Search for the cell housing the specified text and yield its [X, Y] center coordinate. 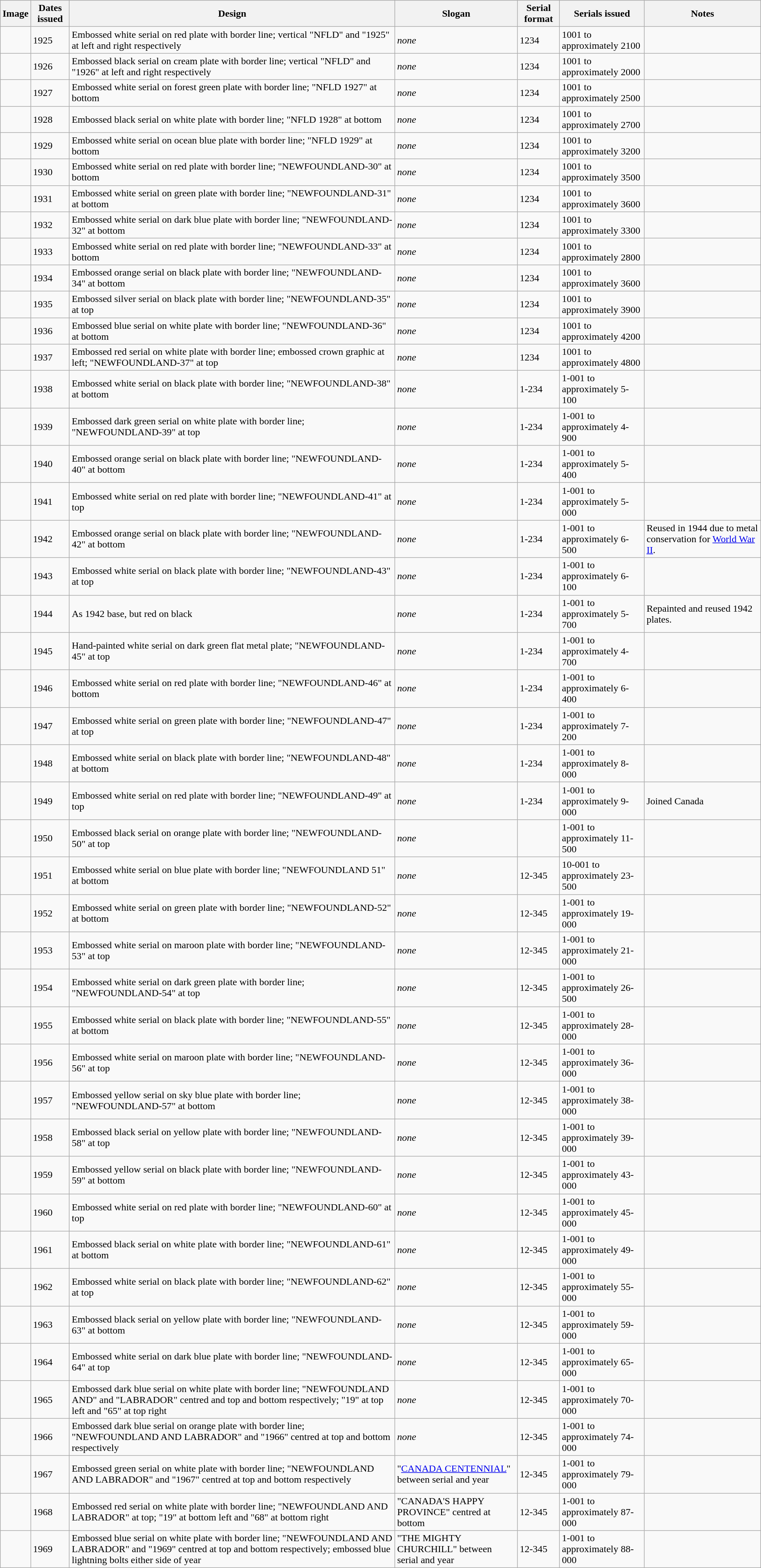
Embossed white serial on green plate with border line; "NEWFOUNDLAND-52" at bottom [232, 913]
1-001 to approximately 28-000 [602, 1025]
1951 [50, 875]
"CANADA'S HAPPY PROVINCE" centred at bottom [456, 1512]
1-001 to approximately 43-000 [602, 1175]
1-001 to approximately 19-000 [602, 913]
1-001 to approximately 6-500 [602, 539]
1925 [50, 40]
Serials issued [602, 14]
1960 [50, 1212]
1-001 to approximately 4-900 [602, 427]
Embossed white serial on maroon plate with border line; "NEWFOUNDLAND-56" at top [232, 1063]
1954 [50, 988]
1001 to approximately 2100 [602, 40]
Embossed white serial on green plate with border line; "NEWFOUNDLAND-47" at top [232, 726]
Hand-painted white serial on dark green flat metal plate; "NEWFOUNDLAND-45" at top [232, 651]
Dates issued [50, 14]
1958 [50, 1138]
1-001 to approximately 6-400 [602, 688]
Embossed black serial on white plate with border line; "NEWFOUNDLAND-61" at bottom [232, 1250]
1001 to approximately 2000 [602, 67]
1937 [50, 358]
1955 [50, 1025]
Embossed white serial on maroon plate with border line; "NEWFOUNDLAND-53" at top [232, 951]
1-001 to approximately 74-000 [602, 1437]
Embossed dark green serial on white plate with border line; "NEWFOUNDLAND-39" at top [232, 427]
1947 [50, 726]
As 1942 base, but red on black [232, 614]
1928 [50, 119]
Embossed white serial on black plate with border line; "NEWFOUNDLAND-38" at bottom [232, 389]
1001 to approximately 2700 [602, 119]
Repainted and reused 1942 plates. [702, 614]
1001 to approximately 3500 [602, 172]
1930 [50, 172]
1927 [50, 93]
Embossed white serial on green plate with border line; "NEWFOUNDLAND-31" at bottom [232, 198]
1965 [50, 1399]
1-001 to approximately 4-700 [602, 651]
1-001 to approximately 55-000 [602, 1287]
Embossed white serial on forest green plate with border line; "NFLD 1927" at bottom [232, 93]
Embossed blue serial on white plate with border line; "NEWFOUNDLAND-36" at bottom [232, 331]
1953 [50, 951]
Joined Canada [702, 801]
Embossed yellow serial on sky blue plate with border line; "NEWFOUNDLAND-57" at bottom [232, 1100]
1940 [50, 464]
1939 [50, 427]
1-001 to approximately 5-100 [602, 389]
Embossed black serial on white plate with border line; "NFLD 1928" at bottom [232, 119]
1949 [50, 801]
1-001 to approximately 65-000 [602, 1362]
Embossed black serial on orange plate with border line; "NEWFOUNDLAND-50" at top [232, 838]
1963 [50, 1325]
1956 [50, 1063]
Embossed white serial on red plate with border line; "NEWFOUNDLAND-49" at top [232, 801]
"THE MIGHTY CHURCHILL" between serial and year [456, 1549]
1933 [50, 251]
1959 [50, 1175]
Embossed white serial on black plate with border line; "NEWFOUNDLAND-62" at top [232, 1287]
Embossed white serial on black plate with border line; "NEWFOUNDLAND-43" at top [232, 576]
Embossed white serial on black plate with border line; "NEWFOUNDLAND-48" at bottom [232, 763]
1-001 to approximately 26-500 [602, 988]
Image [15, 14]
1001 to approximately 2800 [602, 251]
1001 to approximately 2500 [602, 93]
Embossed white serial on black plate with border line; "NEWFOUNDLAND-55" at bottom [232, 1025]
1929 [50, 146]
1961 [50, 1250]
Serial format [539, 14]
1-001 to approximately 6-100 [602, 576]
Embossed white serial on dark blue plate with border line; "NEWFOUNDLAND-64" at top [232, 1362]
Design [232, 14]
1001 to approximately 3900 [602, 304]
Embossed white serial on red plate with border line; "NEWFOUNDLAND-30" at bottom [232, 172]
Embossed white serial on dark green plate with border line; "NEWFOUNDLAND-54" at top [232, 988]
1942 [50, 539]
Embossed green serial on white plate with border line; "NEWFOUNDLAND AND LABRADOR" and "1967" centred at top and bottom respectively [232, 1474]
1948 [50, 763]
1967 [50, 1474]
Embossed white serial on red plate with border line; "NEWFOUNDLAND-41" at top [232, 502]
1001 to approximately 4200 [602, 331]
Embossed orange serial on black plate with border line; "NEWFOUNDLAND-42" at bottom [232, 539]
Embossed white serial on red plate with border line; vertical "NFLD" and "1925" at left and right respectively [232, 40]
1938 [50, 389]
Embossed black serial on yellow plate with border line; "NEWFOUNDLAND-58" at top [232, 1138]
Embossed white serial on red plate with border line; "NEWFOUNDLAND-33" at bottom [232, 251]
Notes [702, 14]
Embossed white serial on red plate with border line; "NEWFOUNDLAND-60" at top [232, 1212]
1950 [50, 838]
1-001 to approximately 59-000 [602, 1325]
1-001 to approximately 11-500 [602, 838]
1969 [50, 1549]
1-001 to approximately 38-000 [602, 1100]
1001 to approximately 4800 [602, 358]
"CANADA CENTENNIAL" between serial and year [456, 1474]
1-001 to approximately 87-000 [602, 1512]
Embossed dark blue serial on orange plate with border line; "NEWFOUNDLAND AND LABRADOR" and "1966" centred at top and bottom respectively [232, 1437]
1-001 to approximately 70-000 [602, 1399]
Slogan [456, 14]
1944 [50, 614]
Embossed black serial on yellow plate with border line; "NEWFOUNDLAND-63" at bottom [232, 1325]
10-001 to approximately 23-500 [602, 875]
1-001 to approximately 39-000 [602, 1138]
1968 [50, 1512]
1935 [50, 304]
Embossed yellow serial on black plate with border line; "NEWFOUNDLAND-59" at bottom [232, 1175]
Embossed orange serial on black plate with border line; "NEWFOUNDLAND-34" at bottom [232, 278]
1936 [50, 331]
1-001 to approximately 79-000 [602, 1474]
1941 [50, 502]
1-001 to approximately 45-000 [602, 1212]
Embossed white serial on blue plate with border line; "NEWFOUNDLAND 51" at bottom [232, 875]
1-001 to approximately 7-200 [602, 726]
1964 [50, 1362]
1957 [50, 1100]
1-001 to approximately 8-000 [602, 763]
1926 [50, 67]
Embossed white serial on dark blue plate with border line; "NEWFOUNDLAND-32" at bottom [232, 225]
1946 [50, 688]
Embossed white serial on ocean blue plate with border line; "NFLD 1929" at bottom [232, 146]
1-001 to approximately 49-000 [602, 1250]
Embossed black serial on cream plate with border line; vertical "NFLD" and "1926" at left and right respectively [232, 67]
Embossed red serial on white plate with border line; "NEWFOUNDLAND AND LABRADOR" at top; "19" at bottom left and "68" at bottom right [232, 1512]
1-001 to approximately 21-000 [602, 951]
1-001 to approximately 5-700 [602, 614]
1966 [50, 1437]
1001 to approximately 3300 [602, 225]
1-001 to approximately 88-000 [602, 1549]
1001 to approximately 3200 [602, 146]
Embossed red serial on white plate with border line; embossed crown graphic at left; "NEWFOUNDLAND-37" at top [232, 358]
1962 [50, 1287]
1952 [50, 913]
Embossed orange serial on black plate with border line; "NEWFOUNDLAND-40" at bottom [232, 464]
1-001 to approximately 36-000 [602, 1063]
1932 [50, 225]
Reused in 1944 due to metal conservation for World War II. [702, 539]
1-001 to approximately 5-000 [602, 502]
1-001 to approximately 9-000 [602, 801]
Embossed silver serial on black plate with border line; "NEWFOUNDLAND-35" at top [232, 304]
1943 [50, 576]
1-001 to approximately 5-400 [602, 464]
1934 [50, 278]
1931 [50, 198]
Embossed white serial on red plate with border line; "NEWFOUNDLAND-46" at bottom [232, 688]
1945 [50, 651]
